Capture the cell that displays the provided text and extract its [x, y] central coordinate. 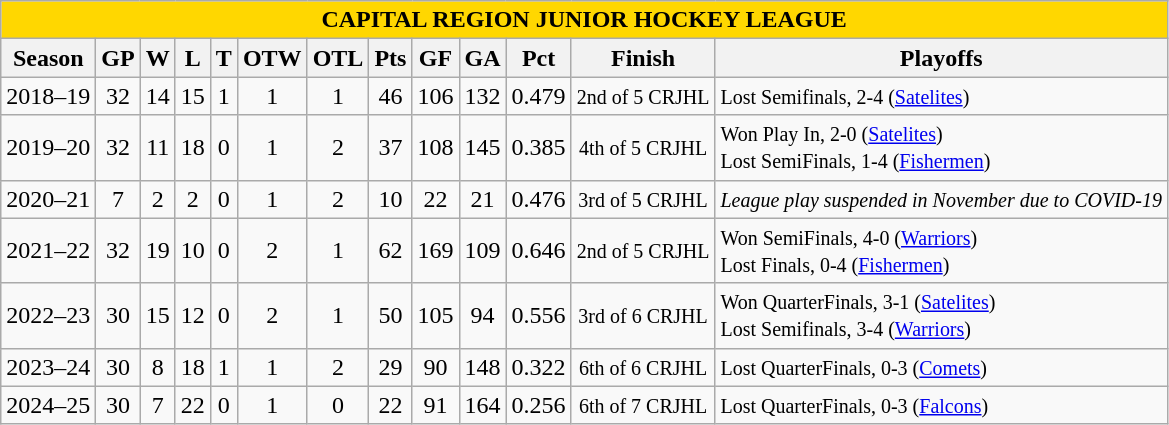
164 [482, 405]
T [224, 58]
Won SemiFinals, 4-0 (Warriors) Lost Finals, 0-4 (Fishermen) [941, 250]
132 [482, 96]
37 [390, 148]
0.556 [538, 316]
OTL [338, 58]
Pts [390, 58]
11 [158, 148]
0.646 [538, 250]
3rd of 5 CRJHL [643, 199]
0.479 [538, 96]
0.476 [538, 199]
169 [436, 250]
OTW [272, 58]
105 [436, 316]
3rd of 6 CRJHL [643, 316]
2020–21 [48, 199]
6th of 7 CRJHL [643, 405]
109 [482, 250]
L [192, 58]
Lost Semifinals, 2-4 (Satelites) [941, 96]
50 [390, 316]
19 [158, 250]
Playoffs [941, 58]
2023–24 [48, 367]
12 [192, 316]
14 [158, 96]
Won Play In, 2-0 (Satelites)Lost SemiFinals, 1-4 (Fishermen) [941, 148]
2024–25 [48, 405]
90 [436, 367]
2019–20 [48, 148]
6th of 6 CRJHL [643, 367]
108 [436, 148]
Won QuarterFinals, 3-1 (Satelites)Lost Semifinals, 3-4 (Warriors) [941, 316]
8 [158, 367]
0.385 [538, 148]
21 [482, 199]
GP [118, 58]
2021–22 [48, 250]
94 [482, 316]
0.256 [538, 405]
Season [48, 58]
League play suspended in November due to COVID-19 [941, 199]
91 [436, 405]
148 [482, 367]
46 [390, 96]
2018–19 [48, 96]
0.322 [538, 367]
Lost QuarterFinals, 0-3 (Comets) [941, 367]
29 [390, 367]
2022–23 [48, 316]
62 [390, 250]
Pct [538, 58]
4th of 5 CRJHL [643, 148]
GA [482, 58]
GF [436, 58]
CAPITAL REGION JUNIOR HOCKEY LEAGUE [584, 20]
106 [436, 96]
W [158, 58]
Finish [643, 58]
145 [482, 148]
Lost QuarterFinals, 0-3 (Falcons) [941, 405]
